Identify which cell holds the provided text, then report its (x, y) central coordinate. 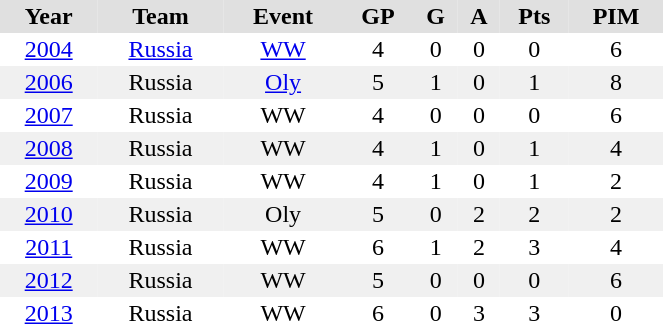
G (435, 16)
Team (160, 16)
2004 (48, 50)
2007 (48, 116)
8 (616, 82)
Pts (534, 16)
A (479, 16)
2009 (48, 182)
2010 (48, 214)
2008 (48, 148)
2011 (48, 248)
2006 (48, 82)
Event (284, 16)
GP (378, 16)
3 (534, 248)
Year (48, 16)
2012 (48, 280)
PIM (616, 16)
